Return [x, y] of the center of cell containing provided text 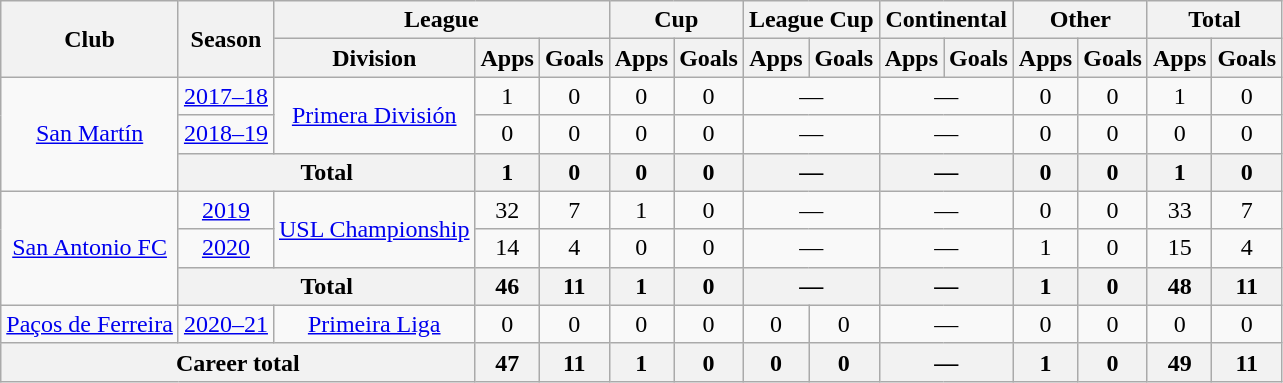
Primeira Liga [374, 324]
Other [1080, 20]
46 [507, 286]
USL Championship [374, 229]
2018–19 [226, 134]
14 [507, 248]
Primera División [374, 115]
Cup [676, 20]
15 [1179, 248]
Paços de Ferreira [90, 324]
Division [374, 58]
48 [1179, 286]
Continental [946, 20]
League Cup [811, 20]
2017–18 [226, 96]
San Antonio FC [90, 248]
San Martín [90, 134]
33 [1179, 210]
Season [226, 39]
2020–21 [226, 324]
League [441, 20]
2019 [226, 210]
32 [507, 210]
Career total [238, 362]
Club [90, 39]
47 [507, 362]
2020 [226, 248]
49 [1179, 362]
